Locate the cell with the specified text and output its (X, Y) center coordinate. 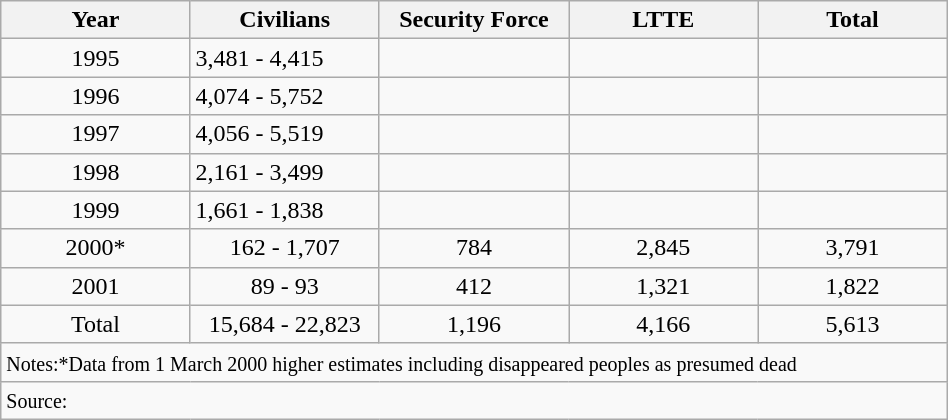
5,613 (852, 324)
3,791 (852, 248)
Source: (474, 400)
Year (96, 20)
1998 (96, 172)
89 - 93 (284, 286)
2,845 (664, 248)
1,321 (664, 286)
2000* (96, 248)
4,056 - 5,519 (284, 134)
412 (474, 286)
2001 (96, 286)
4,074 - 5,752 (284, 96)
1,196 (474, 324)
3,481 - 4,415 (284, 58)
1997 (96, 134)
Notes:*Data from 1 March 2000 higher estimates including disappeared peoples as presumed dead (474, 362)
1,822 (852, 286)
1996 (96, 96)
4,166 (664, 324)
162 - 1,707 (284, 248)
2,161 - 3,499 (284, 172)
1999 (96, 210)
Security Force (474, 20)
1995 (96, 58)
784 (474, 248)
Civilians (284, 20)
15,684 - 22,823 (284, 324)
LTTE (664, 20)
1,661 - 1,838 (284, 210)
